From the cell containing the given text, extract its center point as (x, y) coordinate. 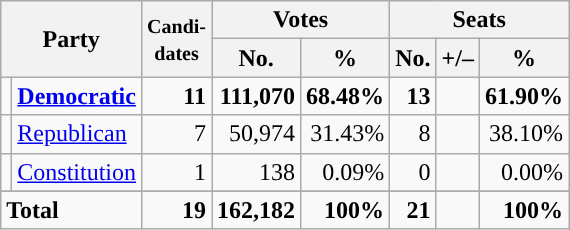
8 (413, 134)
1 (177, 172)
38.10% (524, 134)
Republican (77, 134)
0.00% (524, 172)
138 (256, 172)
68.48% (346, 96)
31.43% (346, 134)
0 (413, 172)
111,070 (256, 96)
Votes (301, 20)
162,182 (256, 210)
Constitution (77, 172)
Candi-dates (177, 39)
61.90% (524, 96)
11 (177, 96)
0.09% (346, 172)
Seats (480, 20)
Party (72, 39)
50,974 (256, 134)
Democratic (77, 96)
19 (177, 210)
+/– (458, 58)
7 (177, 134)
21 (413, 210)
13 (413, 96)
Total (72, 210)
